From the cell containing the given text, extract its center point as [x, y] coordinate. 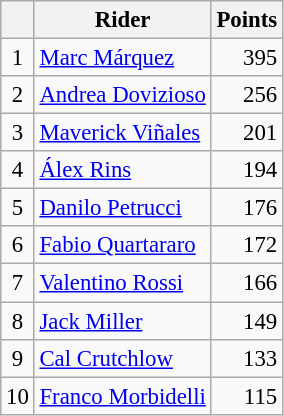
Points [246, 20]
Jack Miller [122, 321]
166 [246, 283]
Andrea Dovizioso [122, 95]
2 [18, 95]
4 [18, 170]
256 [246, 95]
Cal Crutchlow [122, 358]
176 [246, 208]
149 [246, 321]
395 [246, 58]
Rider [122, 20]
Maverick Viñales [122, 133]
Danilo Petrucci [122, 208]
Valentino Rossi [122, 283]
8 [18, 321]
6 [18, 245]
115 [246, 396]
194 [246, 170]
7 [18, 283]
1 [18, 58]
Franco Morbidelli [122, 396]
5 [18, 208]
172 [246, 245]
Fabio Quartararo [122, 245]
201 [246, 133]
Marc Márquez [122, 58]
Álex Rins [122, 170]
3 [18, 133]
10 [18, 396]
133 [246, 358]
9 [18, 358]
